Provide the [x, y] coordinate of the cell's center where the given text is located.  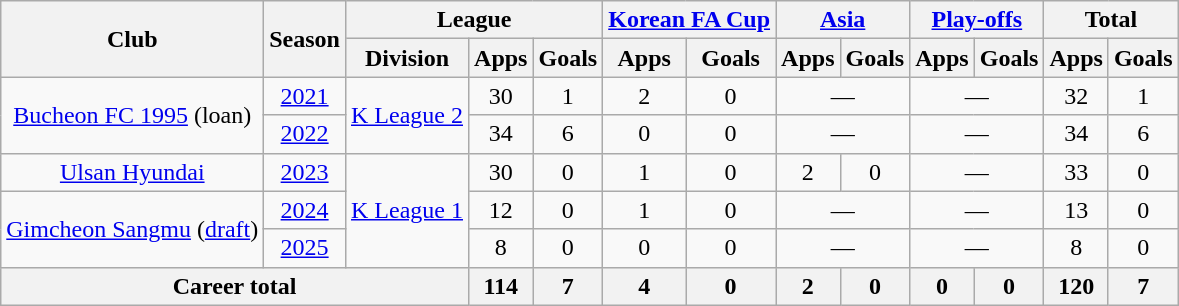
Club [132, 39]
Total [1111, 20]
Korean FA Cup [690, 20]
K League 1 [406, 210]
League [474, 20]
13 [1076, 210]
Ulsan Hyundai [132, 172]
Gimcheon Sangmu (draft) [132, 229]
Season [305, 39]
K League 2 [406, 115]
12 [501, 210]
2023 [305, 172]
2022 [305, 134]
2025 [305, 248]
2021 [305, 96]
33 [1076, 172]
2024 [305, 210]
32 [1076, 96]
114 [501, 286]
4 [644, 286]
Bucheon FC 1995 (loan) [132, 115]
120 [1076, 286]
Career total [235, 286]
Asia [843, 20]
Play-offs [977, 20]
Division [406, 58]
